Return [x, y] of the center of cell containing provided text 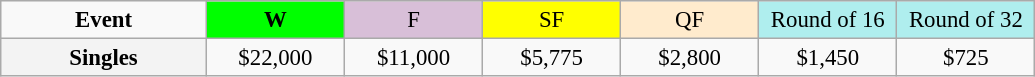
W [275, 20]
Round of 16 [828, 20]
Event [104, 20]
Singles [104, 58]
SF [552, 20]
$22,000 [275, 58]
$1,450 [828, 58]
$11,000 [413, 58]
F [413, 20]
$725 [966, 58]
$2,800 [690, 58]
Round of 32 [966, 20]
QF [690, 20]
$5,775 [552, 58]
